Detect which cell encompasses the target text, then output its (X, Y) center coordinate. 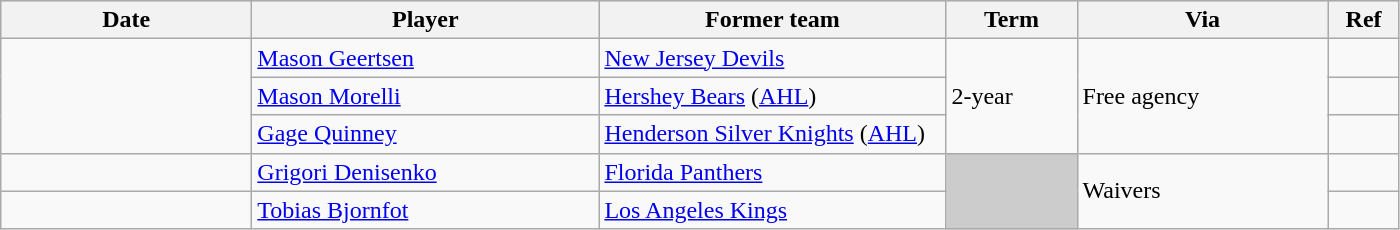
Date (126, 20)
2-year (1012, 96)
Mason Morelli (426, 96)
Los Angeles Kings (772, 210)
Florida Panthers (772, 172)
Gage Quinney (426, 134)
Player (426, 20)
Mason Geertsen (426, 58)
Waivers (1202, 191)
Henderson Silver Knights (AHL) (772, 134)
Ref (1364, 20)
Term (1012, 20)
Hershey Bears (AHL) (772, 96)
Tobias Bjornfot (426, 210)
Grigori Denisenko (426, 172)
New Jersey Devils (772, 58)
Former team (772, 20)
Free agency (1202, 96)
Via (1202, 20)
